Scan for the cell matching the given text and deliver its (x, y) coordinate at center. 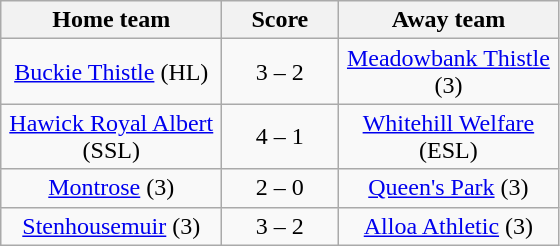
Queen's Park (3) (448, 188)
Buckie Thistle (HL) (112, 72)
Away team (448, 20)
Score (280, 20)
Stenhousemuir (3) (112, 226)
Hawick Royal Albert (SSL) (112, 136)
Meadowbank Thistle (3) (448, 72)
Home team (112, 20)
Montrose (3) (112, 188)
4 – 1 (280, 136)
2 – 0 (280, 188)
Whitehill Welfare (ESL) (448, 136)
Alloa Athletic (3) (448, 226)
